Search for the cell housing the specified text and yield its (x, y) center coordinate. 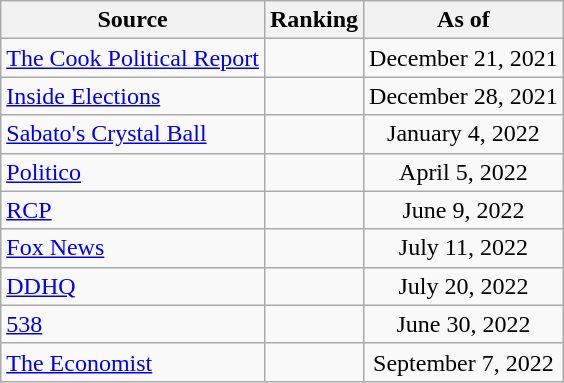
December 21, 2021 (464, 58)
RCP (133, 210)
Fox News (133, 248)
The Cook Political Report (133, 58)
June 9, 2022 (464, 210)
Source (133, 20)
July 20, 2022 (464, 286)
December 28, 2021 (464, 96)
Politico (133, 172)
April 5, 2022 (464, 172)
September 7, 2022 (464, 362)
Sabato's Crystal Ball (133, 134)
Inside Elections (133, 96)
June 30, 2022 (464, 324)
DDHQ (133, 286)
The Economist (133, 362)
July 11, 2022 (464, 248)
538 (133, 324)
January 4, 2022 (464, 134)
As of (464, 20)
Ranking (314, 20)
